Capture the cell that displays the provided text and extract its (x, y) central coordinate. 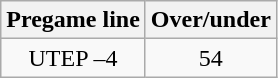
Pregame line (74, 20)
54 (210, 58)
UTEP –4 (74, 58)
Over/under (210, 20)
